Detect which cell encompasses the target text, then output its (x, y) center coordinate. 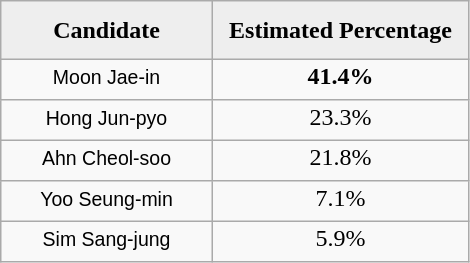
Sim Sang-jung (107, 241)
7.1% (340, 201)
Candidate (107, 30)
5.9% (340, 241)
23.3% (340, 120)
41.4% (340, 79)
21.8% (340, 160)
Moon Jae-in (107, 79)
Hong Jun-pyo (107, 120)
Yoo Seung-min (107, 201)
Estimated Percentage (340, 30)
Ahn Cheol-soo (107, 160)
